Pinpoint the cell where the given text exists, returning its (X, Y) midpoint coordinate. 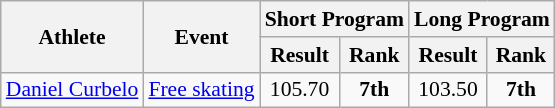
105.70 (300, 90)
Short Program (334, 19)
Athlete (72, 36)
103.50 (448, 90)
Event (201, 36)
Free skating (201, 90)
Long Program (482, 19)
Daniel Curbelo (72, 90)
